For the text-containing cell, return its midpoint in (X, Y) coordinate format. 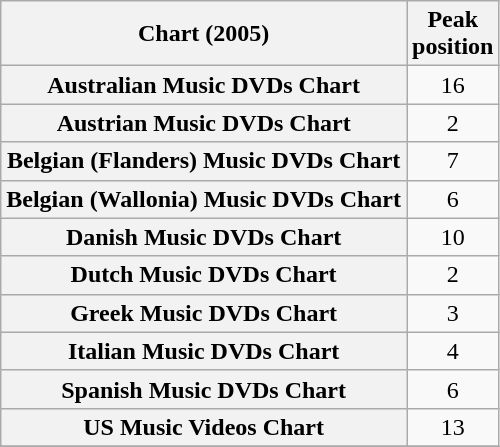
Italian Music DVDs Chart (204, 351)
Belgian (Flanders) Music DVDs Chart (204, 161)
16 (452, 85)
3 (452, 313)
Chart (2005) (204, 34)
Austrian Music DVDs Chart (204, 123)
7 (452, 161)
Spanish Music DVDs Chart (204, 389)
Australian Music DVDs Chart (204, 85)
Peakposition (452, 34)
13 (452, 427)
US Music Videos Chart (204, 427)
4 (452, 351)
Danish Music DVDs Chart (204, 237)
Greek Music DVDs Chart (204, 313)
Dutch Music DVDs Chart (204, 275)
10 (452, 237)
Belgian (Wallonia) Music DVDs Chart (204, 199)
